Capture the cell that displays the provided text and extract its [X, Y] central coordinate. 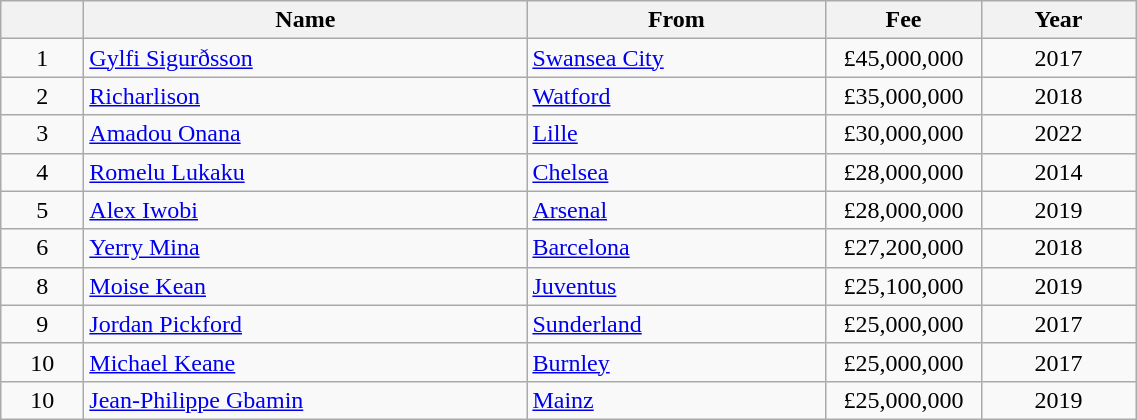
8 [42, 286]
Amadou Onana [306, 134]
Swansea City [676, 58]
£35,000,000 [904, 96]
Romelu Lukaku [306, 172]
2014 [1058, 172]
Jordan Pickford [306, 324]
Gylfi Sigurðsson [306, 58]
4 [42, 172]
Burnley [676, 362]
£30,000,000 [904, 134]
Lille [676, 134]
Year [1058, 20]
5 [42, 210]
Chelsea [676, 172]
Arsenal [676, 210]
From [676, 20]
9 [42, 324]
Mainz [676, 400]
Sunderland [676, 324]
Michael Keane [306, 362]
Moise Kean [306, 286]
Yerry Mina [306, 248]
6 [42, 248]
£25,100,000 [904, 286]
3 [42, 134]
Alex Iwobi [306, 210]
Fee [904, 20]
Name [306, 20]
2 [42, 96]
Watford [676, 96]
Jean-Philippe Gbamin [306, 400]
£27,200,000 [904, 248]
1 [42, 58]
Juventus [676, 286]
Barcelona [676, 248]
Richarlison [306, 96]
2022 [1058, 134]
£45,000,000 [904, 58]
